Detect which cell encompasses the target text, then output its (X, Y) center coordinate. 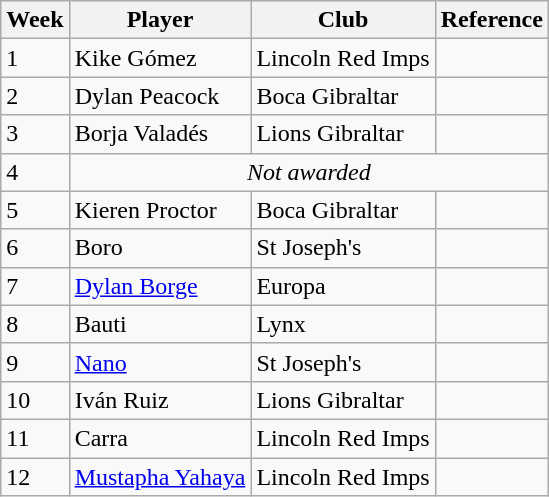
5 (35, 210)
Kike Gómez (160, 58)
1 (35, 58)
Bauti (160, 324)
Kieren Proctor (160, 210)
10 (35, 400)
Player (160, 20)
Lynx (343, 324)
Iván Ruiz (160, 400)
7 (35, 286)
6 (35, 248)
11 (35, 438)
Club (343, 20)
8 (35, 324)
Boro (160, 248)
Mustapha Yahaya (160, 477)
Nano (160, 362)
Borja Valadés (160, 134)
Dylan Borge (160, 286)
Week (35, 20)
2 (35, 96)
9 (35, 362)
12 (35, 477)
Reference (492, 20)
Dylan Peacock (160, 96)
Carra (160, 438)
Europa (343, 286)
Not awarded (308, 172)
3 (35, 134)
4 (35, 172)
